Capture the cell that displays the provided text and extract its (X, Y) central coordinate. 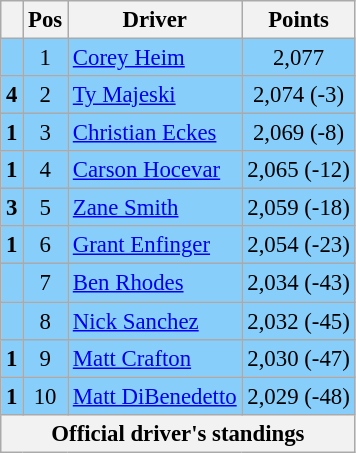
2,032 (-45) (298, 321)
Ty Majeski (155, 95)
Carson Hocevar (155, 170)
2,065 (-12) (298, 170)
Points (298, 20)
Nick Sanchez (155, 321)
2,034 (-43) (298, 283)
Official driver's standings (178, 433)
Christian Eckes (155, 133)
Matt Crafton (155, 358)
7 (46, 283)
2,069 (-8) (298, 133)
5 (46, 208)
8 (46, 321)
Grant Enfinger (155, 245)
2,054 (-23) (298, 245)
Matt DiBenedetto (155, 396)
Corey Heim (155, 58)
Driver (155, 20)
2,059 (-18) (298, 208)
10 (46, 396)
Pos (46, 20)
2,074 (-3) (298, 95)
9 (46, 358)
2,030 (-47) (298, 358)
2 (46, 95)
2,029 (-48) (298, 396)
Ben Rhodes (155, 283)
2,077 (298, 58)
Zane Smith (155, 208)
6 (46, 245)
